Pinpoint the cell where the given text exists, returning its [X, Y] midpoint coordinate. 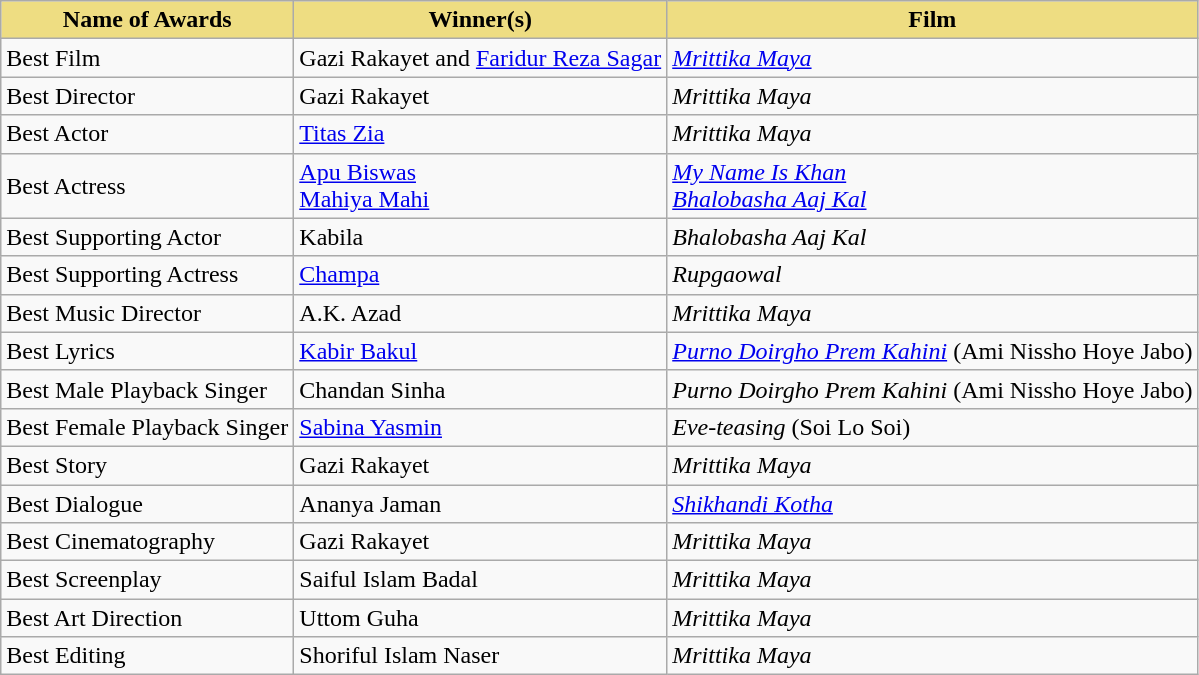
Best Female Playback Singer [148, 427]
Uttom Guha [480, 618]
Best Male Playback Singer [148, 389]
Gazi Rakayet and Faridur Reza Sagar [480, 58]
My Name Is KhanBhalobasha Aaj Kal [932, 186]
Best Lyrics [148, 351]
Best Art Direction [148, 618]
Best Cinematography [148, 542]
Best Actress [148, 186]
Apu BiswasMahiya Mahi [480, 186]
Chandan Sinha [480, 389]
Sabina Yasmin [480, 427]
Best Supporting Actor [148, 237]
Best Editing [148, 656]
Best Story [148, 465]
Saiful Islam Badal [480, 580]
Best Film [148, 58]
Ananya Jaman [480, 503]
Eve-teasing (Soi Lo Soi) [932, 427]
Film [932, 20]
Shikhandi Kotha [932, 503]
Bhalobasha Aaj Kal [932, 237]
Champa [480, 275]
Shoriful Islam Naser [480, 656]
Titas Zia [480, 134]
A.K. Azad [480, 313]
Best Supporting Actress [148, 275]
Kabir Bakul [480, 351]
Best Director [148, 96]
Rupgaowal [932, 275]
Kabila [480, 237]
Best Screenplay [148, 580]
Best Music Director [148, 313]
Winner(s) [480, 20]
Best Dialogue [148, 503]
Best Actor [148, 134]
Name of Awards [148, 20]
